Locate the cell with the specified text and output its [x, y] center coordinate. 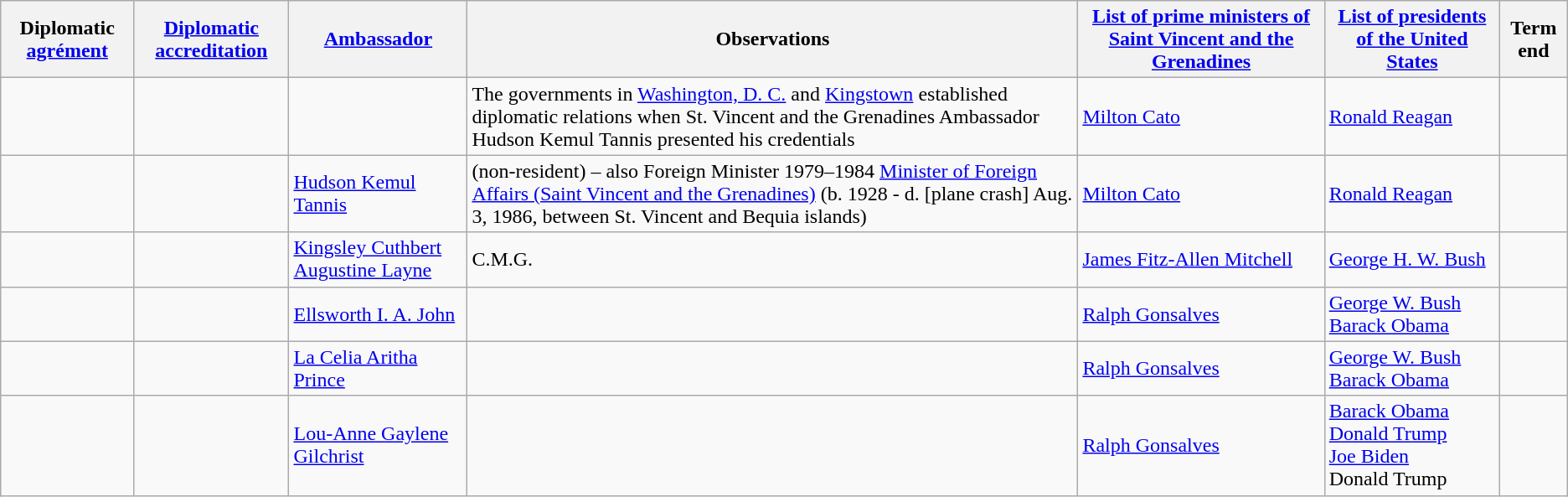
La Celia Aritha Prince [379, 369]
George H. W. Bush [1412, 260]
Diplomatic accreditation [211, 39]
Observations [772, 39]
Lou-Anne Gaylene Gilchrist [379, 446]
Barack ObamaDonald TrumpJoe BidenDonald Trump [1412, 446]
James Fitz-Allen Mitchell [1201, 260]
Kingsley Cuthbert Augustine Layne [379, 260]
Ambassador [379, 39]
Term end [1534, 39]
List of prime ministers of Saint Vincent and the Grenadines [1201, 39]
Hudson Kemul Tannis [379, 194]
List of presidents of the United States [1412, 39]
Ellsworth I. A. John [379, 313]
Diplomatic agrément [67, 39]
C.M.G. [772, 260]
